Capture the cell that displays the provided text and extract its (x, y) central coordinate. 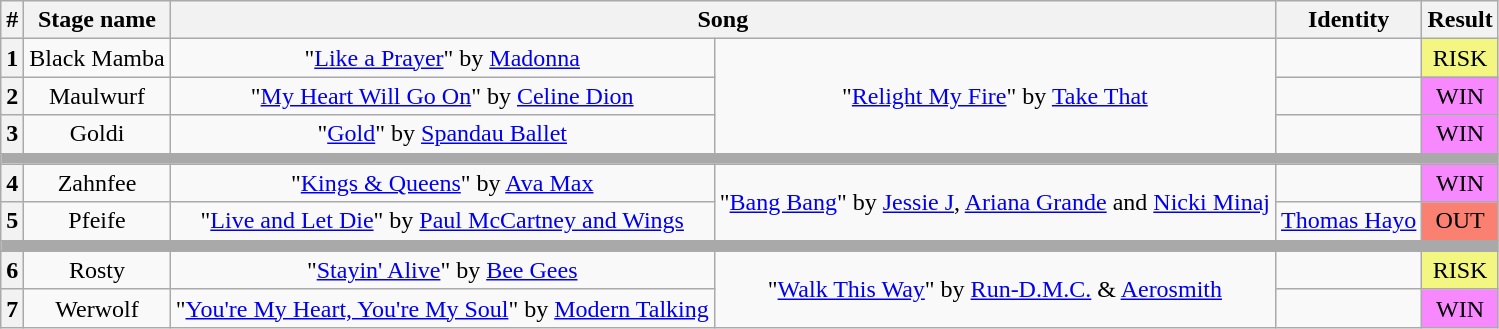
6 (12, 270)
Black Mamba (97, 58)
4 (12, 183)
Maulwurf (97, 96)
"Bang Bang" by Jessie J, Ariana Grande and Nicki Minaj (994, 202)
Zahnfee (97, 183)
Identity (1349, 20)
2 (12, 96)
Result (1460, 20)
Song (722, 20)
"Walk This Way" by Run-D.M.C. & Aerosmith (994, 289)
# (12, 20)
Rosty (97, 270)
Stage name (97, 20)
5 (12, 221)
3 (12, 134)
"Stayin' Alive" by Bee Gees (442, 270)
OUT (1460, 221)
Goldi (97, 134)
"Relight My Fire" by Take That (994, 96)
"Like a Prayer" by Madonna (442, 58)
"Live and Let Die" by Paul McCartney and Wings (442, 221)
"Gold" by Spandau Ballet (442, 134)
Thomas Hayo (1349, 221)
"My Heart Will Go On" by Celine Dion (442, 96)
"Kings & Queens" by Ava Max (442, 183)
7 (12, 308)
1 (12, 58)
"You're My Heart, You're My Soul" by Modern Talking (442, 308)
Werwolf (97, 308)
Pfeife (97, 221)
